Capture the cell that displays the provided text and extract its [X, Y] central coordinate. 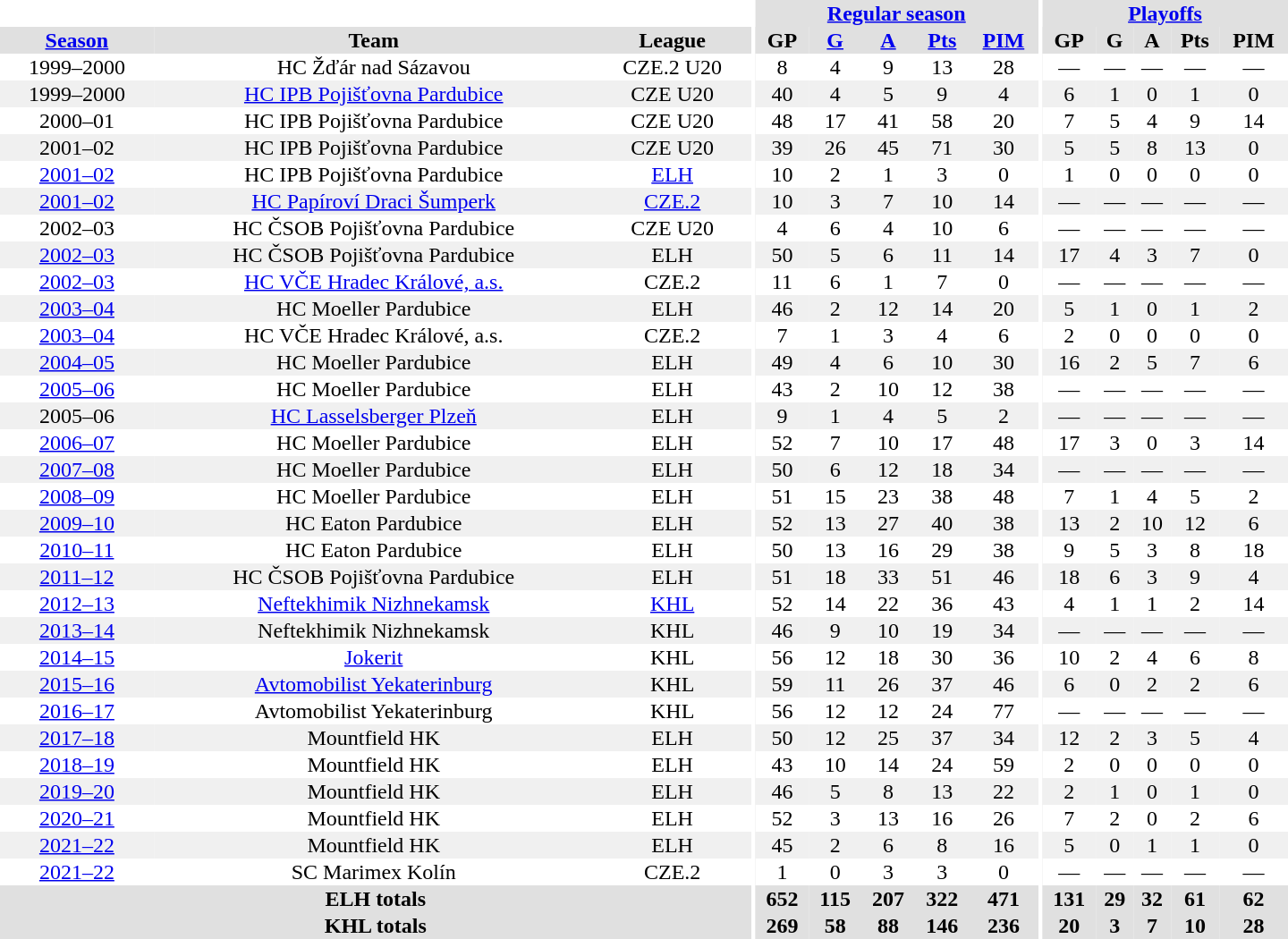
2008–09 [77, 496]
2014–15 [77, 657]
Regular season [896, 13]
115 [835, 899]
2013–14 [77, 630]
33 [888, 577]
471 [1004, 899]
61 [1195, 899]
Team [374, 40]
2007–08 [77, 469]
77 [1004, 711]
2009–10 [77, 523]
2010–11 [77, 550]
2000–01 [77, 121]
HC Lasselsberger Plzeň [374, 416]
207 [888, 899]
88 [888, 926]
2015–16 [77, 684]
62 [1254, 899]
2012–13 [77, 604]
15 [835, 496]
CZE.2 U20 [673, 67]
Jokerit [374, 657]
146 [942, 926]
2016–17 [77, 711]
49 [782, 362]
2020–21 [77, 818]
25 [888, 738]
HC Žďár nad Sázavou [374, 67]
Playoffs [1165, 13]
39 [782, 148]
2018–19 [77, 765]
ELH totals [376, 899]
KHL totals [376, 926]
322 [942, 899]
652 [782, 899]
2004–05 [77, 362]
2011–12 [77, 577]
41 [888, 121]
19 [942, 630]
27 [888, 523]
23 [888, 496]
131 [1069, 899]
League [673, 40]
269 [782, 926]
236 [1004, 926]
2006–07 [77, 443]
2017–18 [77, 738]
HC Papíroví Draci Šumperk [374, 201]
2019–20 [77, 791]
32 [1152, 899]
71 [942, 148]
Season [77, 40]
SC Marimex Kolín [374, 872]
